Detect which cell encompasses the target text, then output its (X, Y) center coordinate. 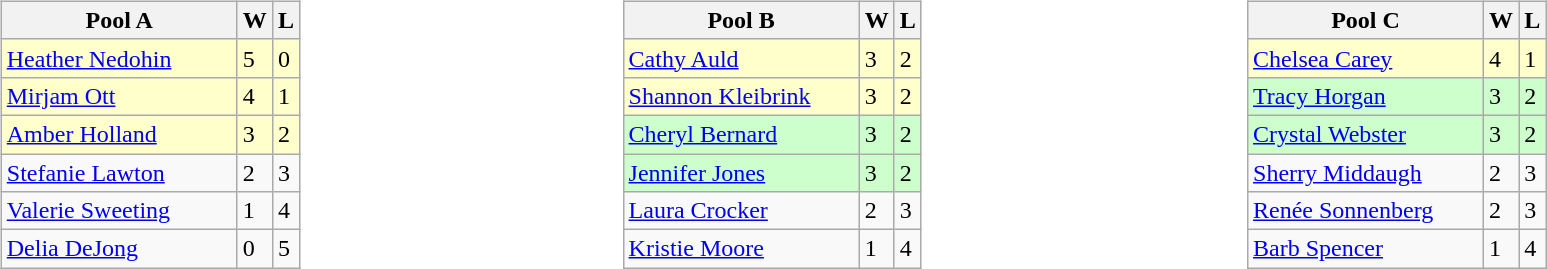
Stefanie Lawton (119, 173)
Jennifer Jones (741, 173)
Cheryl Bernard (741, 134)
Tracy Horgan (1366, 96)
Crystal Webster (1366, 134)
Renée Sonnenberg (1366, 211)
Chelsea Carey (1366, 58)
Pool A (119, 20)
Heather Nedohin (119, 58)
Cathy Auld (741, 58)
Mirjam Ott (119, 96)
Pool B (741, 20)
Valerie Sweeting (119, 211)
Laura Crocker (741, 211)
Kristie Moore (741, 249)
Barb Spencer (1366, 249)
Delia DeJong (119, 249)
Shannon Kleibrink (741, 96)
Pool C (1366, 20)
Sherry Middaugh (1366, 173)
Amber Holland (119, 134)
